Locate the cell with the specified text and output its (x, y) center coordinate. 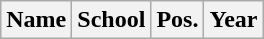
Year (234, 20)
Pos. (178, 20)
Name (36, 20)
School (112, 20)
